Extract the [x, y] coordinate from the center of the cell holding the provided text.  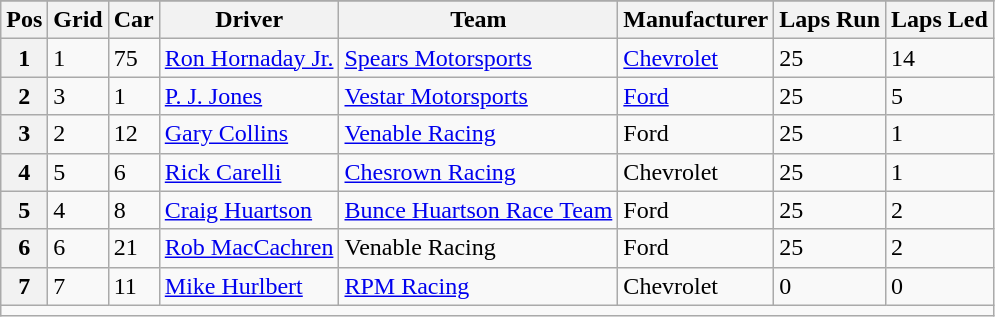
Craig Huartson [249, 210]
Manufacturer [696, 20]
Ron Hornaday Jr. [249, 58]
Spears Motorsports [478, 58]
P. J. Jones [249, 96]
Rob MacCachren [249, 248]
14 [940, 58]
11 [134, 286]
Vestar Motorsports [478, 96]
Rick Carelli [249, 172]
Pos [24, 20]
21 [134, 248]
Bunce Huartson Race Team [478, 210]
8 [134, 210]
Laps Led [940, 20]
Mike Hurlbert [249, 286]
Car [134, 20]
Grid [78, 20]
12 [134, 134]
Team [478, 20]
75 [134, 58]
Gary Collins [249, 134]
RPM Racing [478, 286]
Driver [249, 20]
Laps Run [830, 20]
Chesrown Racing [478, 172]
